Scan for the cell matching the given text and deliver its [X, Y] coordinate at center. 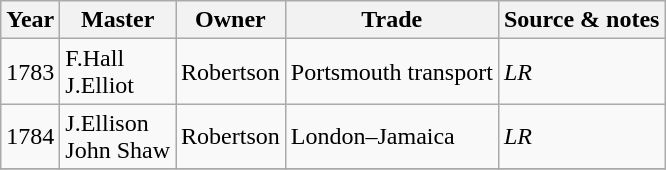
Source & notes [582, 20]
Trade [392, 20]
F.HallJ.Elliot [118, 72]
London–Jamaica [392, 136]
Portsmouth transport [392, 72]
Year [30, 20]
1783 [30, 72]
Owner [231, 20]
Master [118, 20]
J.EllisonJohn Shaw [118, 136]
1784 [30, 136]
